Determine the [x, y] coordinate at the center of the cell enclosing the given text.  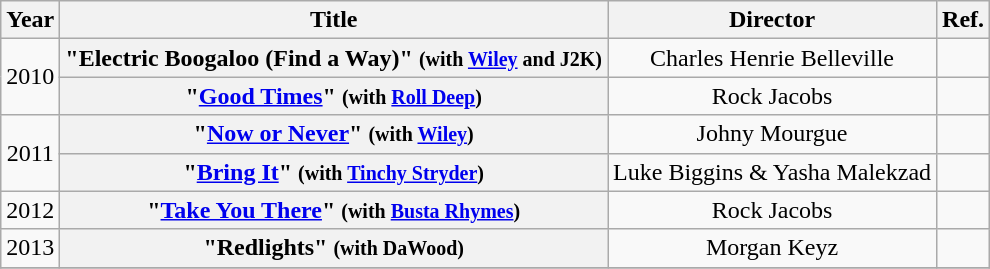
"Good Times" (with Roll Deep) [334, 96]
Luke Biggins & Yasha Malekzad [772, 172]
Year [30, 20]
Morgan Keyz [772, 248]
Charles Henrie Belleville [772, 58]
"Redlights" (with DaWood) [334, 248]
"Take You There" (with Busta Rhymes) [334, 210]
"Now or Never" (with Wiley) [334, 134]
"Electric Boogaloo (Find a Way)" (with Wiley and J2K) [334, 58]
Johny Mourgue [772, 134]
Director [772, 20]
2012 [30, 210]
2010 [30, 77]
Title [334, 20]
"Bring It" (with Tinchy Stryder) [334, 172]
2011 [30, 153]
2013 [30, 248]
Ref. [964, 20]
